Provide the (x, y) coordinate of the cell's center where the given text is located.  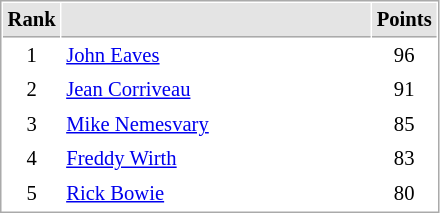
Mike Nemesvary (216, 124)
96 (404, 56)
80 (404, 194)
1 (32, 56)
83 (404, 158)
2 (32, 90)
Rank (32, 20)
Rick Bowie (216, 194)
3 (32, 124)
5 (32, 194)
4 (32, 158)
85 (404, 124)
Points (404, 20)
Jean Corriveau (216, 90)
John Eaves (216, 56)
Freddy Wirth (216, 158)
91 (404, 90)
